Return [X, Y] of the center of cell containing provided text 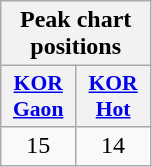
14 [114, 146]
KOR Hot [114, 96]
15 [38, 146]
Peak chart positions [76, 34]
KOR Gaon [38, 96]
